Extract the [x, y] coordinate from the center of the cell holding the provided text.  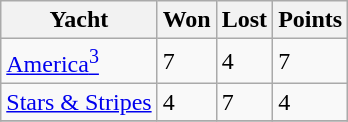
Stars & Stripes [79, 102]
Points [310, 20]
Yacht [79, 20]
America3 [79, 62]
Won [186, 20]
Lost [244, 20]
